Capture the cell that displays the provided text and extract its [x, y] central coordinate. 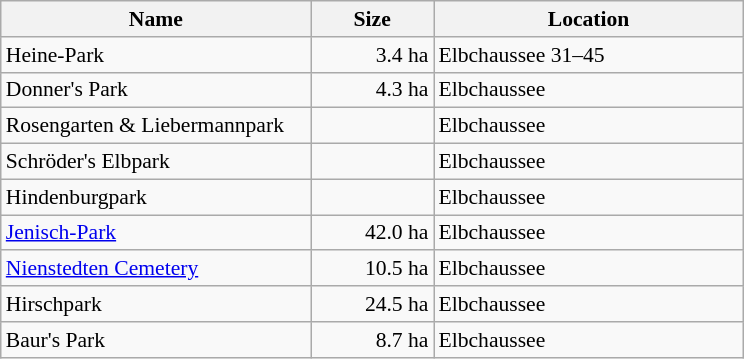
4.3 ha [372, 90]
Baur's Park [156, 340]
Donner's Park [156, 90]
10.5 ha [372, 269]
Nienstedten Cemetery [156, 269]
Size [372, 19]
Schröder's Elbpark [156, 162]
Rosengarten & Liebermannpark [156, 126]
Heine-Park [156, 55]
Jenisch-Park [156, 233]
42.0 ha [372, 233]
24.5 ha [372, 304]
8.7 ha [372, 340]
Elbchaussee 31–45 [589, 55]
Name [156, 19]
Hindenburgpark [156, 197]
Hirschpark [156, 304]
Location [589, 19]
3.4 ha [372, 55]
